Locate the cell with the specified text and output its (X, Y) center coordinate. 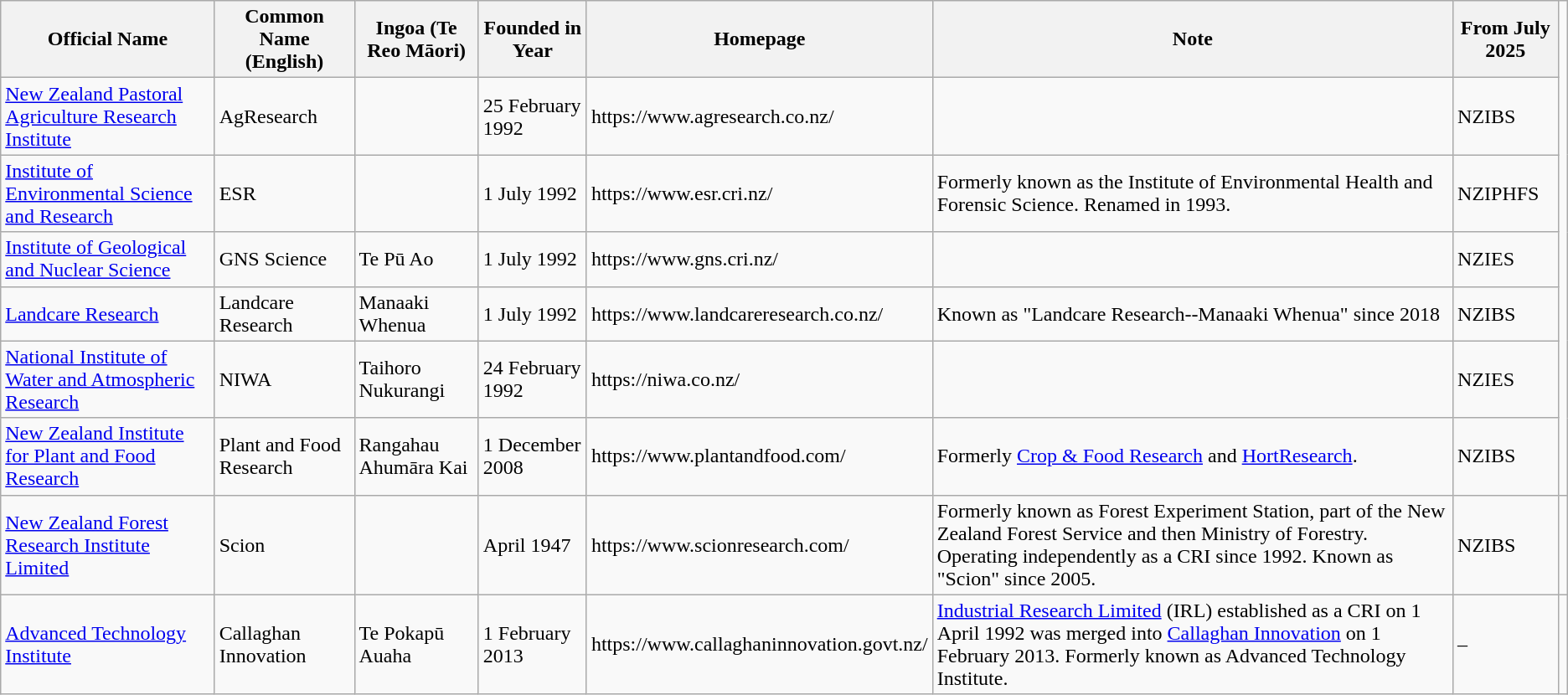
https://www.esr.cri.nz/ (759, 193)
https://www.gns.cri.nz/ (759, 260)
Homepage (759, 39)
Callaghan Innovation (285, 645)
Formerly Crop & Food Research and HortResearch. (1193, 456)
New Zealand Institute for Plant and Food Research (107, 456)
24 February 1992 (533, 379)
NIWA (285, 379)
https://www.plantandfood.com/ (759, 456)
https://niwa.co.nz/ (759, 379)
Manaaki Whenua (416, 313)
Common Name (English) (285, 39)
New Zealand Pastoral Agriculture Research Institute (107, 116)
Scion (285, 544)
Institute of Environmental Science and Research (107, 193)
https://www.scionresearch.com/ (759, 544)
GNS Science (285, 260)
Te Pokapū Auaha (416, 645)
1 December 2008 (533, 456)
National Institute of Water and Atmospheric Research (107, 379)
Institute of Geological and Nuclear Science (107, 260)
Taihoro Nukurangi (416, 379)
Note (1193, 39)
Ingoa (Te Reo Māori) (416, 39)
Known as "Landcare Research--Manaaki Whenua" since 2018 (1193, 313)
Rangahau Ahumāra Kai (416, 456)
https://www.agresearch.co.nz/ (759, 116)
AgResearch (285, 116)
Advanced Technology Institute (107, 645)
– (1506, 645)
1 February 2013 (533, 645)
ESR (285, 193)
https://www.callaghaninnovation.govt.nz/ (759, 645)
Official Name (107, 39)
NZIPHFS (1506, 193)
Formerly known as the Institute of Environmental Health and Forensic Science. Renamed in 1993. (1193, 193)
Plant and Food Research (285, 456)
https://www.landcareresearch.co.nz/ (759, 313)
25 February 1992 (533, 116)
From July 2025 (1506, 39)
Founded in Year (533, 39)
New Zealand Forest Research Institute Limited (107, 544)
Te Pū Ao (416, 260)
April 1947 (533, 544)
